Identify which cell holds the provided text, then report its [X, Y] central coordinate. 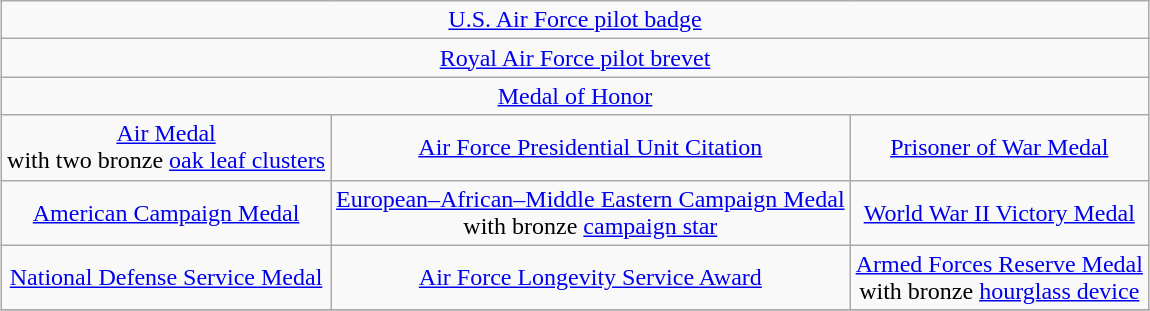
Medal of Honor [576, 96]
U.S. Air Force pilot badge [576, 20]
Royal Air Force pilot brevet [576, 58]
Armed Forces Reserve Medalwith bronze hourglass device [999, 278]
Prisoner of War Medal [999, 148]
Air Force Longevity Service Award [591, 278]
World War II Victory Medal [999, 212]
American Campaign Medal [166, 212]
European–African–Middle Eastern Campaign Medalwith bronze campaign star [591, 212]
National Defense Service Medal [166, 278]
Air Force Presidential Unit Citation [591, 148]
Air Medalwith two bronze oak leaf clusters [166, 148]
